Locate the cell with the specified text and output its [X, Y] center coordinate. 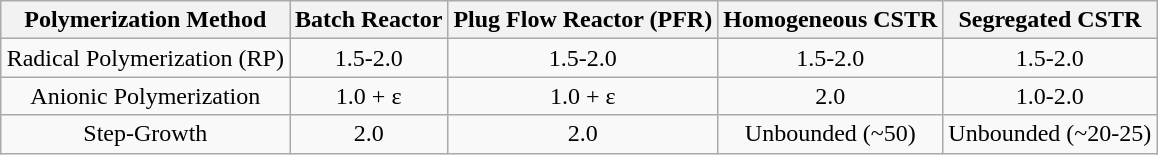
1.0-2.0 [1050, 96]
Polymerization Method [145, 20]
Plug Flow Reactor (PFR) [583, 20]
Unbounded (~50) [830, 134]
Unbounded (~20-25) [1050, 134]
Anionic Polymerization [145, 96]
Homogeneous CSTR [830, 20]
Radical Polymerization (RP) [145, 58]
Segregated CSTR [1050, 20]
Batch Reactor [369, 20]
Step-Growth [145, 134]
